Return (x, y) of the center of cell containing provided text 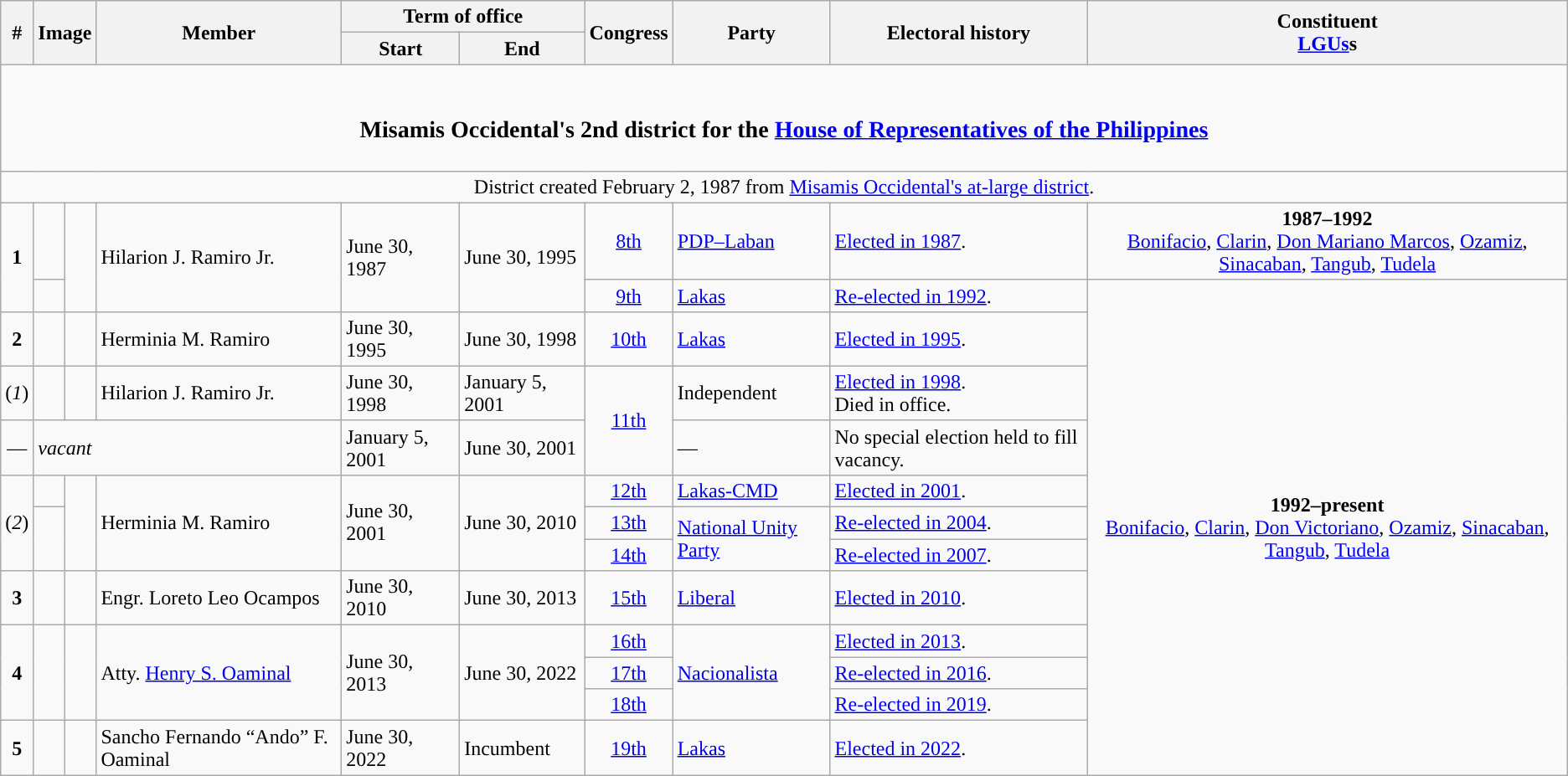
5 (17, 748)
Re-elected in 1992. (958, 295)
12th (628, 491)
Independent (751, 393)
End (523, 49)
14th (628, 555)
Term of office (463, 17)
Re-elected in 2019. (958, 705)
Re-elected in 2004. (958, 523)
9th (628, 295)
15th (628, 598)
Lakas-CMD (751, 491)
10th (628, 338)
19th (628, 748)
Re-elected in 2007. (958, 555)
Image (65, 33)
(2) (17, 522)
Re-elected in 2016. (958, 673)
Start (400, 49)
1992–presentBonifacio, Clarin, Don Victoriano, Ozamiz, Sinacaban, Tangub, Tudela (1327, 527)
Congress (628, 33)
Misamis Occidental's 2nd district for the House of Representatives of the Philippines (784, 117)
Atty. Henry S. Oaminal (219, 673)
Elected in 2010. (958, 598)
18th (628, 705)
2 (17, 338)
# (17, 33)
Electoral history (958, 33)
13th (628, 523)
No special election held to fill vacancy. (958, 447)
Sancho Fernando “Ando” F. Oaminal (219, 748)
1987–1992Bonifacio, Clarin, Don Mariano Marcos, Ozamiz, Sinacaban, Tangub, Tudela (1327, 241)
8th (628, 241)
Elected in 2001. (958, 491)
Elected in 1998.Died in office. (958, 393)
Nacionalista (751, 673)
Elected in 2013. (958, 641)
Elected in 1987. (958, 241)
11th (628, 420)
Incumbent (523, 748)
National Unity Party (751, 539)
Liberal (751, 598)
Party (751, 33)
4 (17, 673)
Member (219, 33)
(1) (17, 393)
ConstituentLGUss (1327, 33)
Elected in 1995. (958, 338)
District created February 2, 1987 from Misamis Occidental's at-large district. (784, 187)
17th (628, 673)
Elected in 2022. (958, 748)
1 (17, 257)
PDP–Laban (751, 241)
Engr. Loreto Leo Ocampos (219, 598)
June 30, 1987 (400, 257)
3 (17, 598)
16th (628, 641)
vacant (188, 447)
